Output the [X, Y] coordinate of the center of the cell containing the given text.  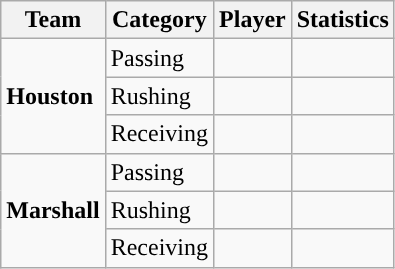
Marshall [53, 210]
Player [253, 20]
Houston [53, 96]
Team [53, 20]
Statistics [342, 20]
Category [159, 20]
